Identify which cell holds the provided text, then report its (X, Y) central coordinate. 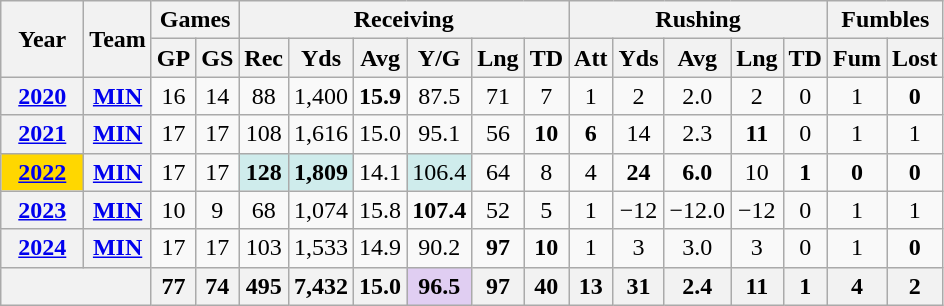
−12.0 (698, 210)
Games (194, 20)
64 (498, 172)
103 (264, 248)
13 (591, 286)
56 (498, 134)
1,074 (322, 210)
77 (173, 286)
Rec (264, 58)
31 (638, 286)
2024 (42, 248)
2022 (42, 172)
108 (264, 134)
Lost (915, 58)
1,400 (322, 96)
52 (498, 210)
GS (218, 58)
Team (118, 39)
2023 (42, 210)
15.9 (380, 96)
6 (591, 134)
GP (173, 58)
40 (546, 286)
2020 (42, 96)
6.0 (698, 172)
2.4 (698, 286)
Y/G (440, 58)
7 (546, 96)
74 (218, 286)
1,533 (322, 248)
2.0 (698, 96)
88 (264, 96)
495 (264, 286)
Att (591, 58)
Year (42, 39)
2.3 (698, 134)
106.4 (440, 172)
9 (218, 210)
14.9 (380, 248)
3.0 (698, 248)
Fumbles (884, 20)
Fum (856, 58)
90.2 (440, 248)
1,616 (322, 134)
24 (638, 172)
2021 (42, 134)
14.1 (380, 172)
68 (264, 210)
15.8 (380, 210)
16 (173, 96)
95.1 (440, 134)
87.5 (440, 96)
96.5 (440, 286)
Receiving (404, 20)
107.4 (440, 210)
5 (546, 210)
8 (546, 172)
128 (264, 172)
Rushing (698, 20)
71 (498, 96)
7,432 (322, 286)
1,809 (322, 172)
